From the cell containing the given text, extract its center point as [x, y] coordinate. 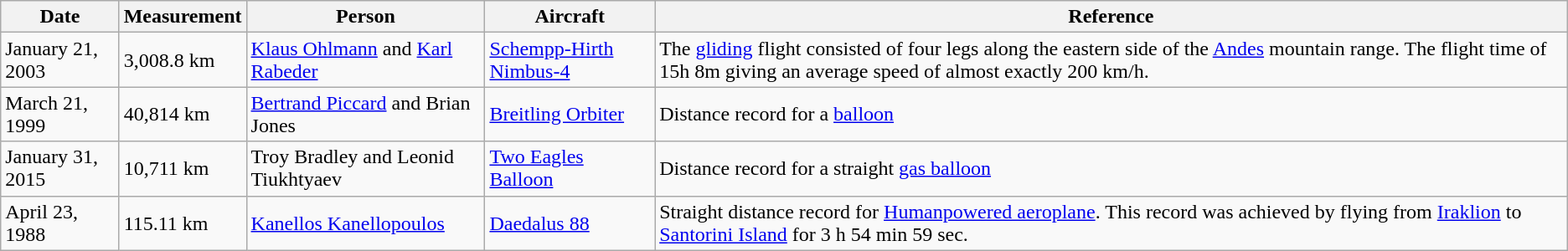
10,711 km [183, 169]
Breitling Orbiter [570, 114]
Reference [1112, 17]
Aircraft [570, 17]
Kanellos Kanellopoulos [365, 223]
Person [365, 17]
Date [60, 17]
Two Eagles Balloon [570, 169]
January 31, 2015 [60, 169]
40,814 km [183, 114]
Schempp-Hirth Nimbus-4 [570, 60]
Distance record for a balloon [1112, 114]
Measurement [183, 17]
Straight distance record for Humanpowered aeroplane. This record was achieved by flying from Iraklion to Santorini Island for 3 h 54 min 59 sec. [1112, 223]
115.11 km [183, 223]
March 21, 1999 [60, 114]
January 21, 2003 [60, 60]
Klaus Ohlmann and Karl Rabeder [365, 60]
Troy Bradley and Leonid Tiukhtyaev [365, 169]
Distance record for a straight gas balloon [1112, 169]
Daedalus 88 [570, 223]
April 23, 1988 [60, 223]
Bertrand Piccard and Brian Jones [365, 114]
3,008.8 km [183, 60]
